Scan for the cell matching the given text and deliver its (X, Y) coordinate at center. 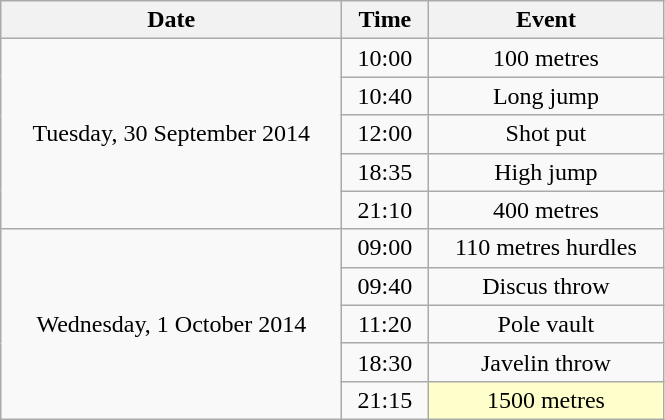
11:20 (385, 324)
Shot put (546, 134)
09:00 (385, 248)
09:40 (385, 286)
12:00 (385, 134)
Javelin throw (546, 362)
Pole vault (546, 324)
Long jump (546, 96)
Time (385, 20)
Date (172, 20)
Event (546, 20)
10:00 (385, 58)
High jump (546, 172)
10:40 (385, 96)
21:10 (385, 210)
18:30 (385, 362)
Wednesday, 1 October 2014 (172, 324)
400 metres (546, 210)
Tuesday, 30 September 2014 (172, 134)
21:15 (385, 400)
1500 metres (546, 400)
110 metres hurdles (546, 248)
Discus throw (546, 286)
18:35 (385, 172)
100 metres (546, 58)
